Detect which cell encompasses the target text, then output its (X, Y) center coordinate. 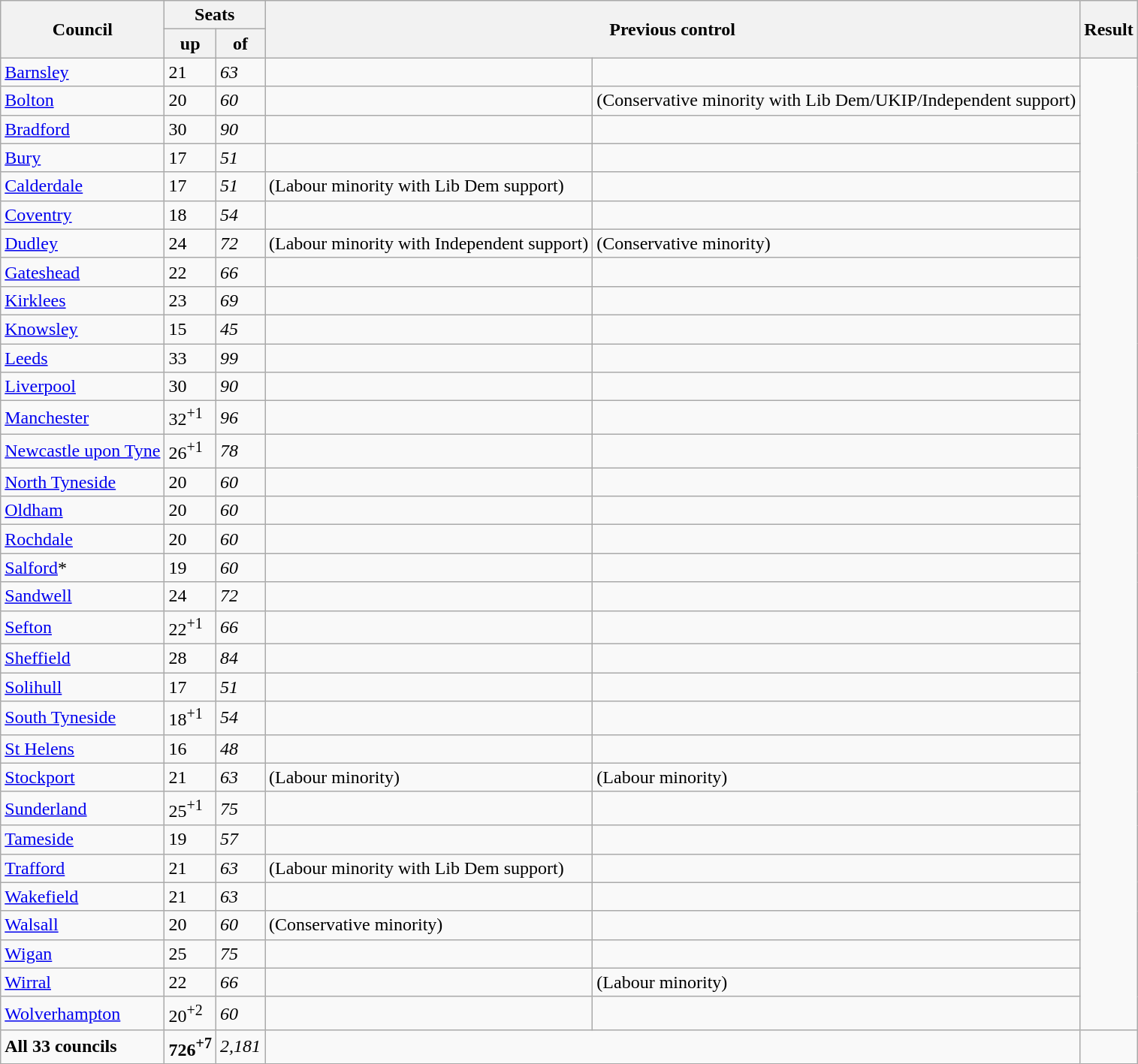
84 (240, 659)
25 (190, 954)
Barnsley (83, 72)
Kirklees (83, 300)
Coventry (83, 215)
Previous control (672, 29)
Result (1109, 29)
33 (190, 358)
Salford* (83, 568)
15 (190, 329)
20+2 (190, 1014)
Gateshead (83, 272)
Calderdale (83, 186)
Sunderland (83, 808)
Bury (83, 158)
All 33 councils (83, 1047)
Walsall (83, 925)
2,181 (240, 1047)
Bolton (83, 101)
Newcastle upon Tyne (83, 451)
78 (240, 451)
69 (240, 300)
(Labour minority with Independent support) (428, 243)
Knowsley (83, 329)
Wakefield (83, 897)
North Tyneside (83, 482)
Liverpool (83, 387)
(Conservative minority with Lib Dem/UKIP/Independent support) (837, 101)
Council (83, 29)
Dudley (83, 243)
23 (190, 300)
45 (240, 329)
Bradford (83, 129)
26+1 (190, 451)
726+7 (190, 1047)
18+1 (190, 718)
32+1 (190, 417)
25+1 (190, 808)
Manchester (83, 417)
Sandwell (83, 596)
Seats (215, 15)
Tameside (83, 839)
Wirral (83, 982)
Sefton (83, 628)
Oldham (83, 511)
Stockport (83, 777)
Leeds (83, 358)
99 (240, 358)
St Helens (83, 749)
Wolverhampton (83, 1014)
28 (190, 659)
Sheffield (83, 659)
of (240, 44)
Trafford (83, 868)
96 (240, 417)
22+1 (190, 628)
Wigan (83, 954)
18 (190, 215)
Solihull (83, 687)
up (190, 44)
57 (240, 839)
Rochdale (83, 539)
48 (240, 749)
16 (190, 749)
South Tyneside (83, 718)
